Detect which cell encompasses the target text, then output its (x, y) center coordinate. 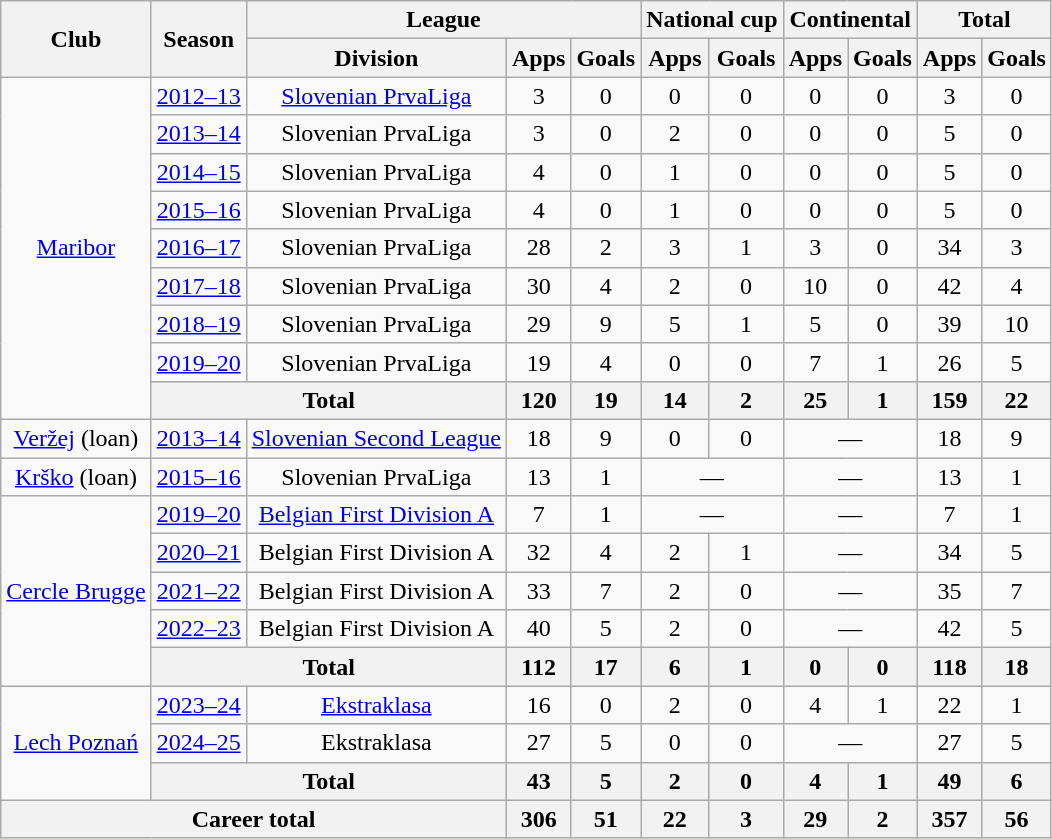
2012–13 (198, 96)
2021–22 (198, 591)
Cercle Brugge (76, 591)
2023–24 (198, 705)
26 (949, 362)
112 (538, 667)
National cup (712, 20)
40 (538, 629)
306 (538, 819)
25 (815, 400)
2018–19 (198, 324)
2014–15 (198, 172)
17 (606, 667)
39 (949, 324)
2016–17 (198, 248)
33 (538, 591)
118 (949, 667)
2020–21 (198, 553)
14 (675, 400)
159 (949, 400)
Krško (loan) (76, 477)
Maribor (76, 248)
Slovenian Second League (376, 438)
120 (538, 400)
2024–25 (198, 743)
16 (538, 705)
2022–23 (198, 629)
357 (949, 819)
28 (538, 248)
Continental (850, 20)
30 (538, 286)
35 (949, 591)
32 (538, 553)
Career total (254, 819)
Club (76, 39)
Division (376, 58)
2017–18 (198, 286)
49 (949, 781)
Lech Poznań (76, 743)
Veržej (loan) (76, 438)
56 (1017, 819)
League (443, 20)
Season (198, 39)
51 (606, 819)
43 (538, 781)
